Return the [x, y] coordinate for the center point of the cell that contains the specified text.  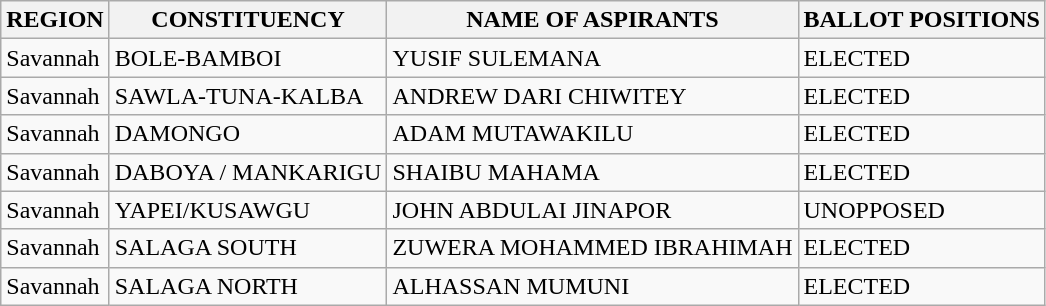
YUSIF SULEMANA [592, 58]
SALAGA NORTH [248, 286]
DABOYA / MANKARIGU [248, 172]
SAWLA-TUNA-KALBA [248, 96]
DAMONGO [248, 134]
ZUWERA MOHAMMED IBRAHIMAH [592, 248]
YAPEI/KUSAWGU [248, 210]
SALAGA SOUTH [248, 248]
CONSTITUENCY [248, 20]
NAME OF ASPIRANTS [592, 20]
UNOPPOSED [922, 210]
BOLE-BAMBOI [248, 58]
JOHN ABDULAI JINAPOR [592, 210]
SHAIBU MAHAMA [592, 172]
ADAM MUTAWAKILU [592, 134]
ALHASSAN MUMUNI [592, 286]
ANDREW DARI CHIWITEY [592, 96]
REGION [55, 20]
BALLOT POSITIONS [922, 20]
